Search for the cell housing the specified text and yield its (X, Y) center coordinate. 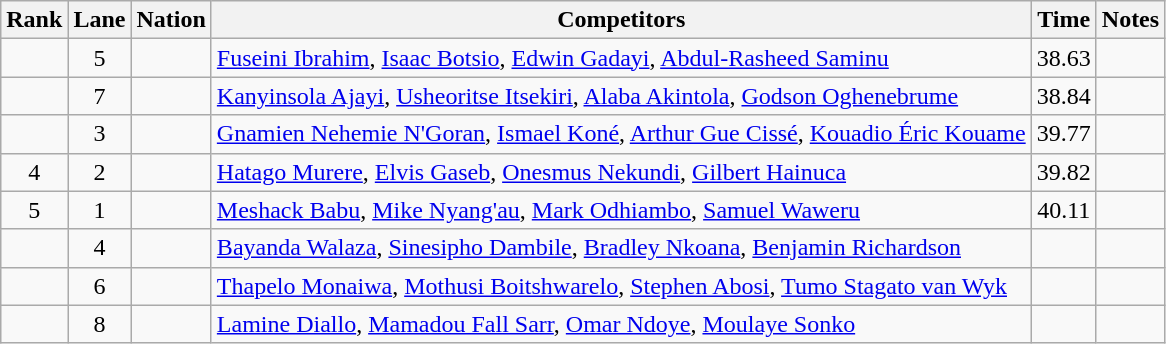
Meshack Babu, Mike Nyang'au, Mark Odhiambo, Samuel Waweru (621, 210)
39.77 (1064, 134)
38.63 (1064, 58)
38.84 (1064, 96)
Notes (1130, 20)
39.82 (1064, 172)
7 (100, 96)
40.11 (1064, 210)
Hatago Murere, Elvis Gaseb, Onesmus Nekundi, Gilbert Hainuca (621, 172)
Thapelo Monaiwa, Mothusi Boitshwarelo, Stephen Abosi, Tumo Stagato van Wyk (621, 286)
Time (1064, 20)
6 (100, 286)
Bayanda Walaza, Sinesipho Dambile, Bradley Nkoana, Benjamin Richardson (621, 248)
Gnamien Nehemie N'Goran, Ismael Koné, Arthur Gue Cissé, Kouadio Éric Kouame (621, 134)
Kanyinsola Ajayi, Usheoritse Itsekiri, Alaba Akintola, Godson Oghenebrume (621, 96)
Lamine Diallo, Mamadou Fall Sarr, Omar Ndoye, Moulaye Sonko (621, 324)
Rank (34, 20)
3 (100, 134)
Lane (100, 20)
2 (100, 172)
Nation (171, 20)
1 (100, 210)
8 (100, 324)
Competitors (621, 20)
Fuseini Ibrahim, Isaac Botsio, Edwin Gadayi, Abdul-Rasheed Saminu (621, 58)
